Locate the cell with the specified text and output its [X, Y] center coordinate. 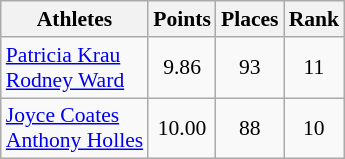
93 [250, 68]
10 [314, 128]
88 [250, 128]
Athletes [74, 19]
Places [250, 19]
Joyce CoatesAnthony Holles [74, 128]
Points [182, 19]
9.86 [182, 68]
10.00 [182, 128]
Patricia KrauRodney Ward [74, 68]
11 [314, 68]
Rank [314, 19]
